Identify which cell holds the provided text, then report its [x, y] central coordinate. 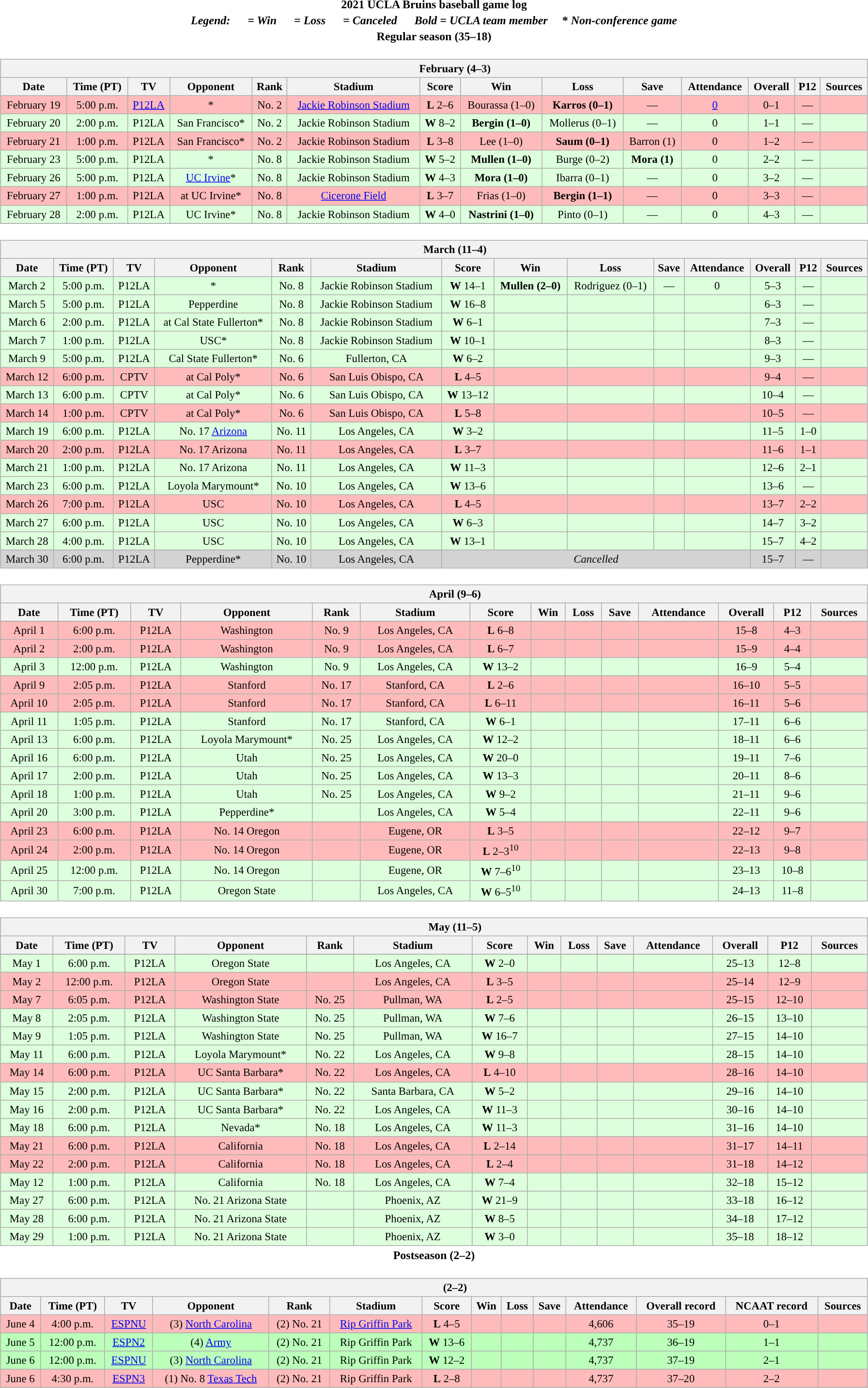
April 9 [29, 685]
W 9–2 [501, 794]
8–6 [792, 776]
W 6–2 [468, 359]
4–4 [792, 648]
22–11 [746, 812]
30–16 [740, 1109]
May (11–5) [434, 927]
10–5 [773, 413]
Saum (0–1) [583, 142]
June 5 [20, 1342]
March 20 [27, 450]
29–16 [740, 1091]
6–3 [773, 304]
5–4 [792, 667]
March 21 [27, 468]
Cicerone Field [354, 196]
L 2–310 [501, 850]
April 3 [29, 667]
W 14–1 [468, 285]
L 6–7 [501, 648]
22–12 [746, 831]
34–18 [740, 1218]
(1) No. 8 Texas Tech [211, 1379]
16–9 [746, 667]
5–3 [773, 285]
March 28 [27, 541]
12–9 [790, 981]
April 23 [29, 831]
36–19 [681, 1342]
21–11 [746, 794]
May 22 [27, 1164]
May 12 [27, 1182]
9–7 [792, 831]
Mora (1) [652, 159]
31–17 [740, 1146]
11–8 [792, 891]
W 13–1 [468, 541]
W 10–1 [468, 340]
13–10 [790, 1018]
Ibarra (0–1) [583, 178]
W 5–4 [501, 812]
Burge (0–2) [583, 159]
March 5 [27, 304]
Barron (1) [652, 142]
March 12 [27, 377]
Bergin (1–1) [583, 196]
3:00 p.m. [94, 812]
26–15 [740, 1018]
L 6–11 [501, 703]
March 13 [27, 395]
L 6–8 [501, 630]
12–8 [790, 963]
W 13–2 [501, 667]
Overall record [681, 1306]
Nevada* [240, 1127]
4,606 [601, 1324]
March 6 [27, 322]
April 2 [29, 648]
February 19 [34, 105]
16–10 [746, 685]
W 21–9 [500, 1200]
May 8 [27, 1018]
Bourassa (1–0) [501, 105]
March 2 [27, 285]
14–12 [790, 1164]
May 21 [27, 1146]
February 23 [34, 159]
7–3 [773, 322]
February 20 [34, 123]
Lee (1–0) [501, 142]
W 16–7 [500, 1036]
April 24 [29, 850]
L 2–5 [500, 1000]
L 2–4 [500, 1164]
March 14 [27, 413]
18–12 [790, 1237]
W 4–3 [440, 178]
13–6 [773, 486]
April 30 [29, 891]
35–19 [681, 1324]
April (9–6) [434, 594]
May 18 [27, 1127]
Mora (1–0) [501, 178]
9–4 [773, 377]
May 15 [27, 1091]
Frias (1–0) [501, 196]
Rodriguez (0–1) [610, 285]
W 3–2 [468, 431]
L 2–14 [500, 1146]
Mullen (1–0) [501, 159]
W 20–0 [501, 758]
1–2 [771, 142]
W 2–0 [500, 963]
ESPN2 [129, 1342]
W 9–8 [500, 1055]
Pinto (0–1) [583, 214]
15–12 [790, 1182]
at UC Irvine* [211, 196]
15–9 [746, 648]
April 10 [29, 703]
4:30 p.m. [73, 1379]
Cal State Fullerton* [213, 359]
Karros (0–1) [583, 105]
March 7 [27, 340]
16–12 [790, 1200]
Pepperdine [213, 304]
W 8–2 [440, 123]
13–7 [773, 504]
April 13 [29, 740]
28–16 [740, 1073]
W 6–3 [468, 522]
7–6 [792, 758]
March 9 [27, 359]
11–6 [773, 450]
ESPN3 [129, 1379]
35–18 [740, 1237]
12–10 [790, 1000]
April 18 [29, 794]
at Cal State Fullerton* [213, 322]
W 3–0 [500, 1237]
March 30 [27, 559]
W 4–0 [440, 214]
May 9 [27, 1036]
W 7–6 [500, 1018]
14–11 [790, 1146]
May 7 [27, 1000]
March 27 [27, 522]
19–11 [746, 758]
W 7–4 [500, 1182]
17–11 [746, 721]
June 4 [20, 1324]
5–6 [792, 703]
L 3–8 [440, 142]
9–8 [792, 850]
April 20 [29, 812]
32–18 [740, 1182]
22–13 [746, 850]
February 26 [34, 178]
May 11 [27, 1055]
May 1 [27, 963]
May 28 [27, 1218]
Nastrini (1–0) [501, 214]
March 26 [27, 504]
May 2 [27, 981]
(2–2) [434, 1288]
L 4–10 [500, 1073]
February 28 [34, 214]
6:05 p.m. [89, 1000]
(4) Army [211, 1342]
15–8 [746, 630]
February (4–3) [434, 68]
27–15 [740, 1036]
April 1 [29, 630]
May 27 [27, 1200]
24–13 [746, 891]
W 8–5 [500, 1218]
20–11 [746, 776]
31–16 [740, 1127]
16–11 [746, 703]
May 14 [27, 1073]
W 6–510 [501, 891]
10–8 [792, 870]
10–4 [773, 395]
37–19 [681, 1360]
1–0 [808, 431]
17–12 [790, 1218]
Santa Barbara, CA [413, 1091]
May 16 [27, 1109]
February 21 [34, 142]
31–18 [740, 1164]
W 13–3 [501, 776]
5–5 [792, 685]
NCAAT record [772, 1306]
33–18 [740, 1200]
March (11–4) [434, 249]
Mullen (2–0) [531, 285]
37–20 [681, 1379]
Cancelled [596, 559]
May 29 [27, 1237]
April 25 [29, 870]
L 5–8 [468, 413]
W 13–12 [468, 395]
April 17 [29, 776]
23–13 [746, 870]
11–5 [773, 431]
April 16 [29, 758]
March 19 [27, 431]
Bergin (1–0) [501, 123]
L 2–8 [447, 1379]
14–7 [773, 522]
April 11 [29, 721]
25–13 [740, 963]
W 7–610 [501, 870]
25–14 [740, 981]
3–3 [771, 196]
4–2 [808, 541]
February 27 [34, 196]
March 23 [27, 486]
Fullerton, CA [376, 359]
USC* [213, 340]
8–3 [773, 340]
9–3 [773, 359]
W 16–8 [468, 304]
28–15 [740, 1055]
Mollerus (0–1) [583, 123]
12–6 [773, 468]
18–11 [746, 740]
25–15 [740, 1000]
